Determine the [x, y] coordinate at the center of the cell enclosing the given text.  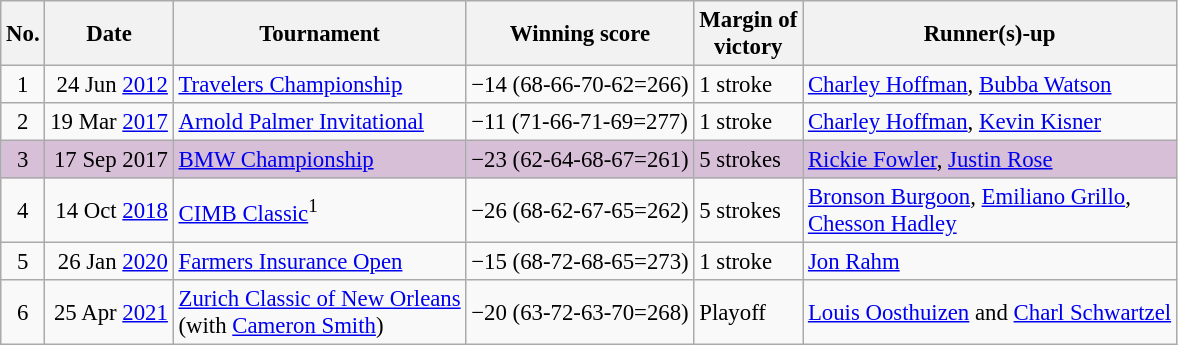
17 Sep 2017 [109, 160]
Rickie Fowler, Justin Rose [990, 160]
No. [23, 34]
Farmers Insurance Open [320, 262]
Jon Rahm [990, 262]
Runner(s)-up [990, 34]
Charley Hoffman, Bubba Watson [990, 85]
19 Mar 2017 [109, 122]
2 [23, 122]
−26 (68-62-67-65=262) [580, 210]
25 Apr 2021 [109, 312]
Louis Oosthuizen and Charl Schwartzel [990, 312]
Winning score [580, 34]
4 [23, 210]
Tournament [320, 34]
Travelers Championship [320, 85]
Bronson Burgoon, Emiliano Grillo, Chesson Hadley [990, 210]
Date [109, 34]
6 [23, 312]
BMW Championship [320, 160]
Charley Hoffman, Kevin Kisner [990, 122]
−14 (68-66-70-62=266) [580, 85]
24 Jun 2012 [109, 85]
Arnold Palmer Invitational [320, 122]
−11 (71-66-71-69=277) [580, 122]
CIMB Classic1 [320, 210]
3 [23, 160]
Playoff [748, 312]
−20 (63-72-63-70=268) [580, 312]
1 [23, 85]
−15 (68-72-68-65=273) [580, 262]
−23 (62-64-68-67=261) [580, 160]
Margin ofvictory [748, 34]
26 Jan 2020 [109, 262]
14 Oct 2018 [109, 210]
5 [23, 262]
Zurich Classic of New Orleans(with Cameron Smith) [320, 312]
